Search for the cell housing the specified text and yield its (X, Y) center coordinate. 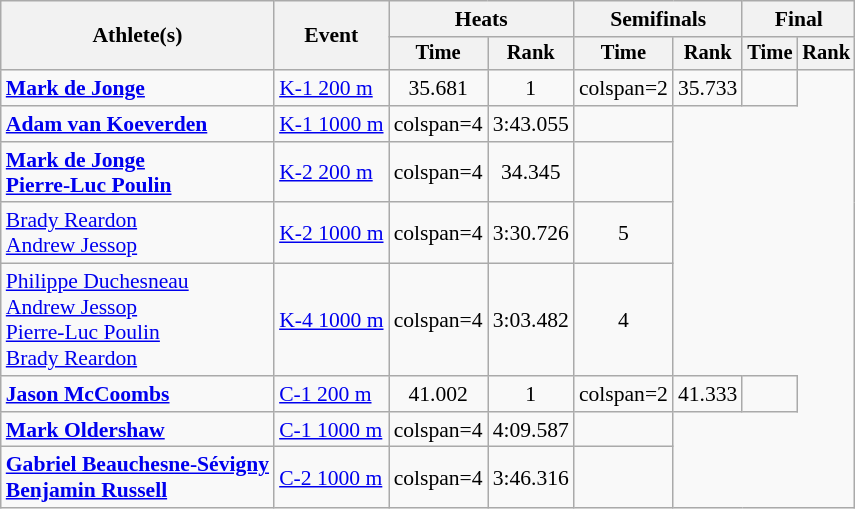
41.002 (438, 394)
Jason McCoombs (138, 394)
Brady ReardonAndrew Jessop (138, 234)
C-2 1000 m (331, 478)
K-1 1000 m (331, 124)
5 (624, 234)
Final (798, 19)
Mark de Jonge (138, 88)
K-1 200 m (331, 88)
3:46.316 (531, 478)
Gabriel Beauchesne-SévignyBenjamin Russell (138, 478)
K-2 1000 m (331, 234)
K-2 200 m (331, 172)
Mark Oldershaw (138, 430)
4 (624, 320)
4:09.587 (531, 430)
3:03.482 (531, 320)
34.345 (531, 172)
Mark de JongePierre-Luc Poulin (138, 172)
Semifinals (658, 19)
C-1 1000 m (331, 430)
Philippe DuchesneauAndrew JessopPierre-Luc PoulinBrady Reardon (138, 320)
41.333 (708, 394)
C-1 200 m (331, 394)
Heats (482, 19)
3:30.726 (531, 234)
K-4 1000 m (331, 320)
35.733 (708, 88)
35.681 (438, 88)
3:43.055 (531, 124)
Event (331, 36)
Adam van Koeverden (138, 124)
Athlete(s) (138, 36)
